Output the (x, y) coordinate of the center of the cell containing the given text.  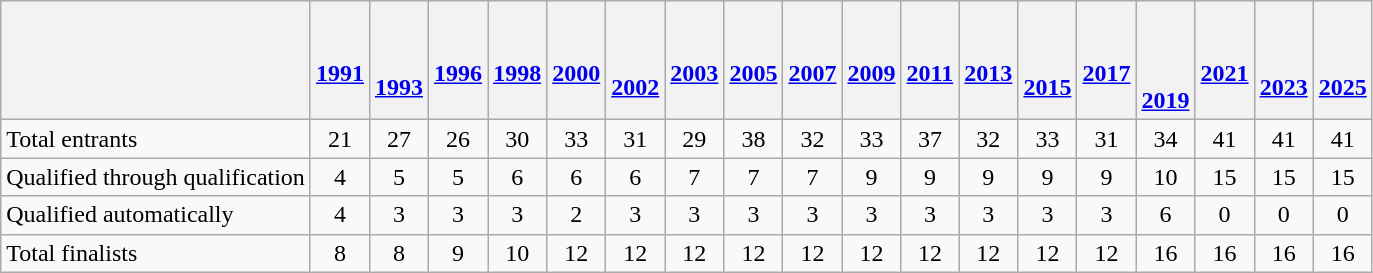
2005 (754, 60)
30 (518, 139)
1991 (340, 60)
2011 (930, 60)
Total entrants (156, 139)
37 (930, 139)
34 (1166, 139)
2002 (636, 60)
2015 (1048, 60)
2023 (1284, 60)
Total finalists (156, 253)
2009 (872, 60)
26 (458, 139)
29 (694, 139)
2021 (1224, 60)
1996 (458, 60)
2025 (1342, 60)
Qualified automatically (156, 215)
38 (754, 139)
2013 (988, 60)
1998 (518, 60)
1993 (398, 60)
2007 (812, 60)
21 (340, 139)
2000 (576, 60)
2019 (1166, 60)
2003 (694, 60)
2017 (1106, 60)
27 (398, 139)
2 (576, 215)
Qualified through qualification (156, 177)
